For the text-containing cell, return its midpoint in (x, y) coordinate format. 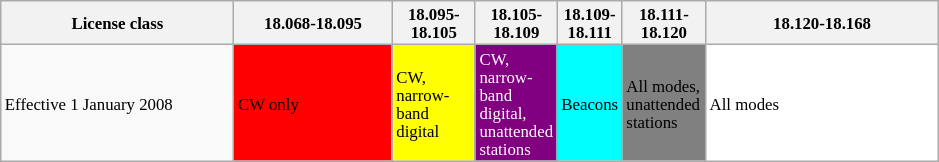
18.120-18.168 (822, 23)
CW, narrow-band digital (434, 103)
All modes, unattended stations (664, 103)
All modes (822, 103)
CW, narrow-band digital, unattended stations (516, 103)
18.068-18.095 (313, 23)
License class (118, 23)
CW only (313, 103)
18.095-18.105 (434, 23)
Beacons (590, 103)
18.105-18.109 (516, 23)
Effective 1 January 2008 (118, 103)
18.109-18.111 (590, 23)
18.111-18.120 (664, 23)
